Locate the cell with the specified text and output its (x, y) center coordinate. 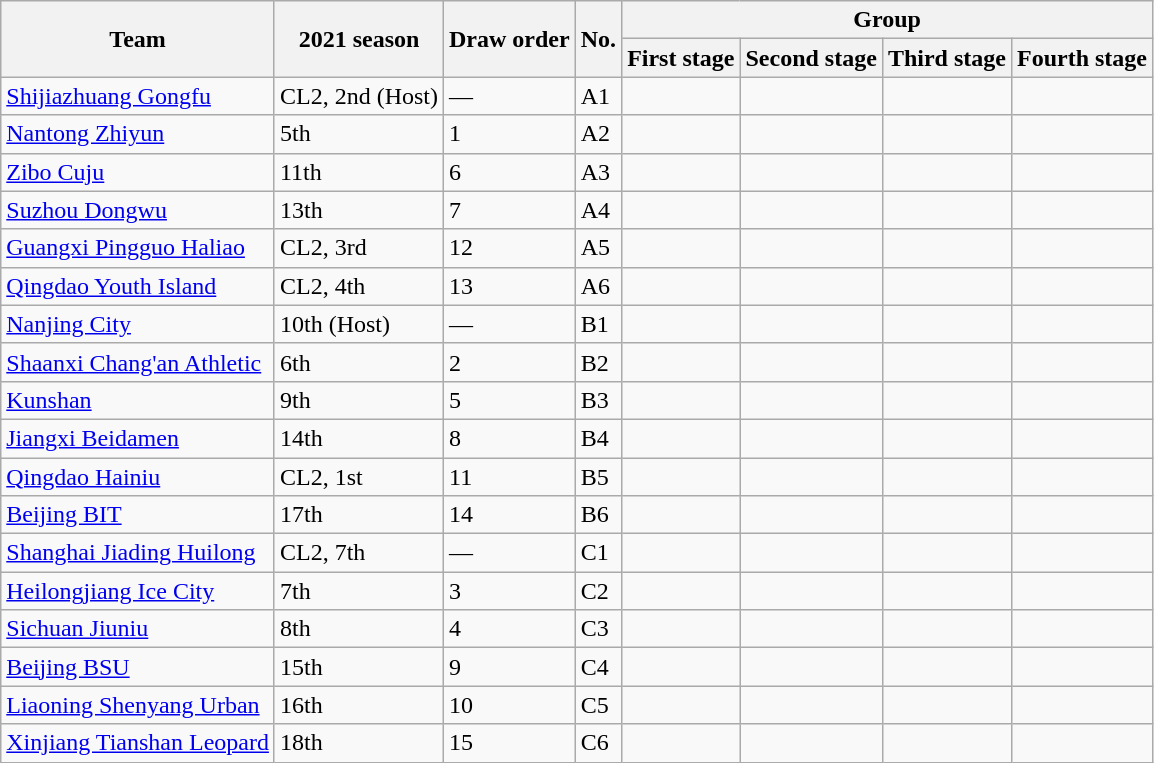
First stage (681, 58)
1 (510, 134)
Fourth stage (1082, 58)
B1 (598, 324)
Shanghai Jiading Huilong (138, 553)
Liaoning Shenyang Urban (138, 705)
Third stage (946, 58)
C3 (598, 629)
3 (510, 591)
B6 (598, 515)
12 (510, 248)
B3 (598, 400)
2021 season (358, 39)
A1 (598, 96)
CL2, 2nd (Host) (358, 96)
14 (510, 515)
13 (510, 286)
C1 (598, 553)
6 (510, 172)
A4 (598, 210)
Suzhou Dongwu (138, 210)
Beijing BSU (138, 667)
A5 (598, 248)
C6 (598, 743)
C2 (598, 591)
Xinjiang Tianshan Leopard (138, 743)
14th (358, 438)
Qingdao Hainiu (138, 477)
Group (888, 20)
15th (358, 667)
10th (Host) (358, 324)
CL2, 1st (358, 477)
B4 (598, 438)
8 (510, 438)
Zibo Cuju (138, 172)
No. (598, 39)
Kunshan (138, 400)
Second stage (811, 58)
9th (358, 400)
B5 (598, 477)
18th (358, 743)
10 (510, 705)
7 (510, 210)
5 (510, 400)
11 (510, 477)
A6 (598, 286)
5th (358, 134)
Beijing BIT (138, 515)
7th (358, 591)
Nanjing City (138, 324)
CL2, 4th (358, 286)
C4 (598, 667)
4 (510, 629)
CL2, 3rd (358, 248)
Team (138, 39)
Draw order (510, 39)
2 (510, 362)
6th (358, 362)
16th (358, 705)
A3 (598, 172)
13th (358, 210)
Qingdao Youth Island (138, 286)
8th (358, 629)
Shijiazhuang Gongfu (138, 96)
9 (510, 667)
Sichuan Jiuniu (138, 629)
CL2, 7th (358, 553)
Heilongjiang Ice City (138, 591)
15 (510, 743)
17th (358, 515)
B2 (598, 362)
C5 (598, 705)
Jiangxi Beidamen (138, 438)
11th (358, 172)
A2 (598, 134)
Nantong Zhiyun (138, 134)
Guangxi Pingguo Haliao (138, 248)
Shaanxi Chang'an Athletic (138, 362)
